Return the [X, Y] coordinate for the center point of the cell that contains the specified text.  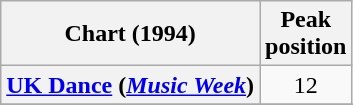
12 [306, 85]
Peakposition [306, 34]
Chart (1994) [130, 34]
UK Dance (Music Week) [130, 85]
